Pinpoint the cell where the given text exists, returning its (X, Y) midpoint coordinate. 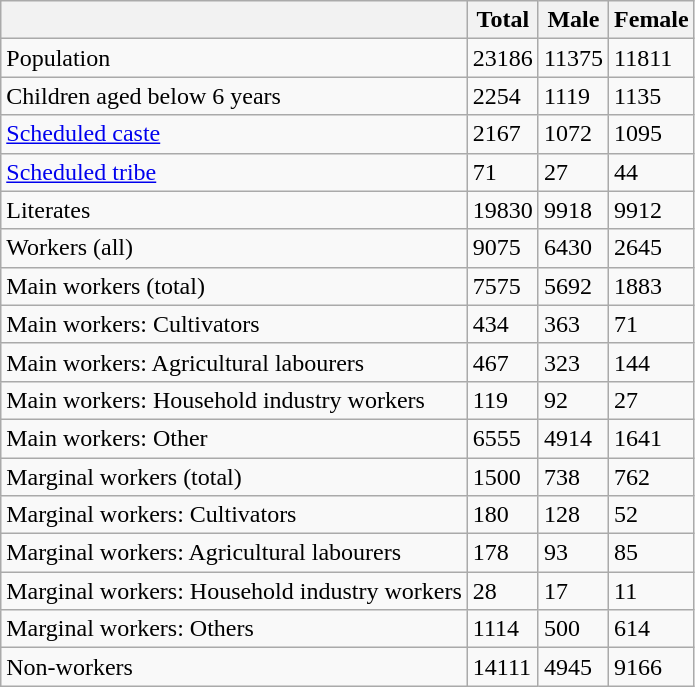
Scheduled caste (234, 134)
467 (502, 362)
17 (573, 591)
9912 (652, 210)
Main workers (total) (234, 286)
Marginal workers: Cultivators (234, 515)
178 (502, 553)
7575 (502, 286)
1095 (652, 134)
Children aged below 6 years (234, 96)
144 (652, 362)
2645 (652, 248)
Scheduled tribe (234, 172)
363 (573, 324)
9166 (652, 667)
762 (652, 477)
85 (652, 553)
Non-workers (234, 667)
180 (502, 515)
93 (573, 553)
28 (502, 591)
4945 (573, 667)
1119 (573, 96)
Total (502, 20)
52 (652, 515)
Marginal workers: Agricultural labourers (234, 553)
9075 (502, 248)
11375 (573, 58)
Male (573, 20)
Population (234, 58)
1114 (502, 629)
614 (652, 629)
128 (573, 515)
Literates (234, 210)
11811 (652, 58)
23186 (502, 58)
4914 (573, 438)
Marginal workers: Household industry workers (234, 591)
Main workers: Agricultural labourers (234, 362)
434 (502, 324)
44 (652, 172)
119 (502, 400)
738 (573, 477)
1135 (652, 96)
5692 (573, 286)
Marginal workers (total) (234, 477)
1641 (652, 438)
6430 (573, 248)
6555 (502, 438)
323 (573, 362)
Marginal workers: Others (234, 629)
14111 (502, 667)
1500 (502, 477)
2254 (502, 96)
19830 (502, 210)
2167 (502, 134)
11 (652, 591)
500 (573, 629)
Main workers: Cultivators (234, 324)
Workers (all) (234, 248)
Main workers: Other (234, 438)
9918 (573, 210)
Main workers: Household industry workers (234, 400)
Female (652, 20)
1072 (573, 134)
1883 (652, 286)
92 (573, 400)
